Pinpoint the cell where the given text exists, returning its [x, y] midpoint coordinate. 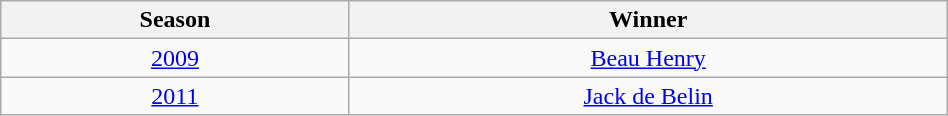
Season [175, 20]
Beau Henry [648, 58]
Winner [648, 20]
Jack de Belin [648, 96]
2011 [175, 96]
2009 [175, 58]
